Scan for the cell matching the given text and deliver its (x, y) coordinate at center. 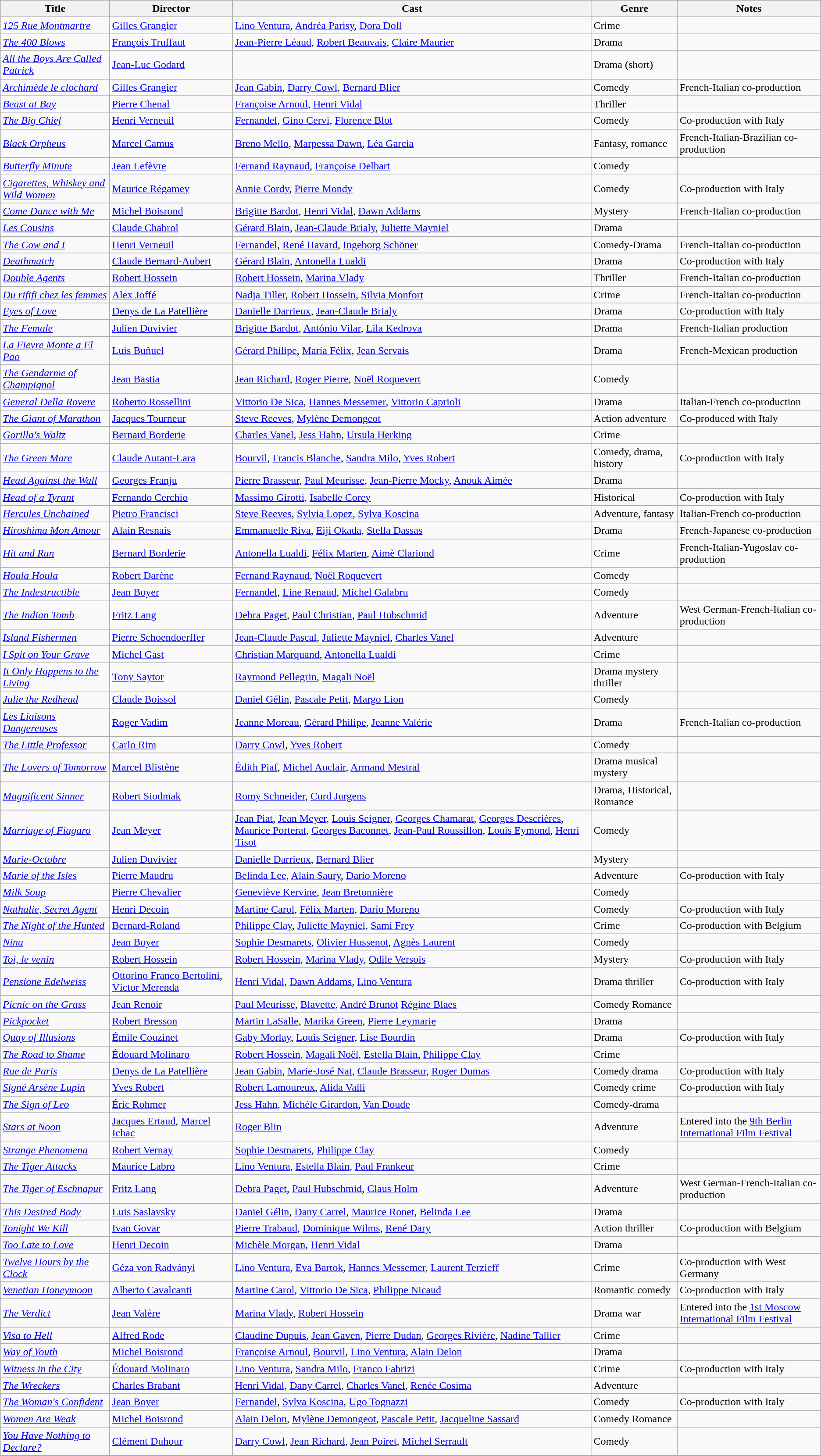
Jacques Tourneur (171, 418)
Jean-Claude Pascal, Juliette Mayniel, Charles Vanel (412, 638)
The Big Chief (55, 121)
Beast at Bay (55, 104)
The Female (55, 328)
Milk Soup (55, 892)
François Truffaut (171, 42)
Stars at Noon (55, 1127)
Nathalie, Secret Agent (55, 909)
Martine Carol, Vittorio De Sica, Philippe Nicaud (412, 1290)
Comedy drama (634, 1071)
Romy Schneider, Curd Jurgens (412, 796)
Pierre Chevalier (171, 892)
Action adventure (634, 418)
Françoise Arnoul, Henri Vidal (412, 104)
Émile Couzinet (171, 1038)
Drama musical mystery (634, 767)
Les Liaisons Dangereuses (55, 722)
Drama war (634, 1313)
Éric Rohmer (171, 1104)
Jean Lefèvre (171, 166)
Danielle Darrieux, Bernard Blier (412, 859)
Fernand Raynaud, Françoise Delbart (412, 166)
Magnificent Sinner (55, 796)
La Fievre Monte a El Pao (55, 351)
I Spit on Your Grave (55, 654)
Jacques Ertaud, Marcel Ichac (171, 1127)
The Wreckers (55, 1385)
Gérard Blain, Jean-Claude Brialy, Juliette Mayniel (412, 228)
Fantasy, romance (634, 143)
Quay of Illusions (55, 1038)
Ottorino Franco Bertolini, Víctor Merenda (171, 981)
Charles Vanel, Jess Hahn, Ursula Herking (412, 435)
French-Japanese co-production (749, 530)
Gorilla's Waltz (55, 435)
The Gendarme of Champignol (55, 379)
Robert Vernay (171, 1149)
Belinda Lee, Alain Saury, Darío Moreno (412, 875)
General Della Rovere (55, 402)
Cast (412, 9)
Claudine Dupuis, Jean Gaven, Pierre Dudan, Georges Rivière, Nadine Tallier (412, 1335)
Luis Saslavsky (171, 1212)
Vittorio De Sica, Hannes Messemer, Vittorio Caprioli (412, 402)
Alain Resnais (171, 530)
Double Agents (55, 278)
The Little Professor (55, 745)
Entered into the 1st Moscow International Film Festival (749, 1313)
Drama thriller (634, 981)
Jean Meyer (171, 830)
Adventure, fantasy (634, 514)
Danielle Darrieux, Jean-Claude Brialy (412, 311)
Toi, le venin (55, 959)
Carlo Rim (171, 745)
Lino Ventura, Sandra Milo, Franco Fabrizi (412, 1369)
Géza von Radványi (171, 1267)
Christian Marquand, Antonella Lualdi (412, 654)
Pickpocket (55, 1021)
Daniel Gélin, Dany Carrel, Maurice Ronet, Belinda Lee (412, 1212)
Drama mystery thriller (634, 677)
Françoise Arnoul, Bourvil, Lino Ventura, Alain Delon (412, 1352)
Bernard-Roland (171, 926)
The Lovers of Tomorrow (55, 767)
Du rififi chez les femmes (55, 295)
The Road to Shame (55, 1054)
Darry Cowl, Jean Richard, Jean Poiret, Michel Serrault (412, 1441)
Pierre Brasseur, Paul Meurisse, Jean-Pierre Mocky, Anouk Aimée (412, 480)
The Cow and I (55, 244)
Jean Valère (171, 1313)
Pensione Edelweiss (55, 981)
Robert Siodmak (171, 796)
You Have Nothing to Declare? (55, 1441)
Lino Ventura, Eva Bartok, Hannes Messemer, Laurent Terzieff (412, 1267)
Pietro Francisci (171, 514)
The Indestructible (55, 592)
Sophie Desmarets, Philippe Clay (412, 1149)
Claude Boissol (171, 699)
Steve Reeves, Sylvia Lopez, Sylva Koscina (412, 514)
Cigarettes, Whiskey and Wild Women (55, 189)
French-Italian-Yugoslav co-production (749, 553)
The Woman's Confident (55, 1402)
Gaby Morlay, Louis Seigner, Lise Bourdin (412, 1038)
Jean Gabin, Darry Cowl, Bernard Blier (412, 87)
Entered into the 9th Berlin International Film Festival (749, 1127)
Island Fishermen (55, 638)
Signé Arsène Lupin (55, 1088)
Historical (634, 497)
Hit and Run (55, 553)
Jeanne Moreau, Gérard Philipe, Jeanne Valérie (412, 722)
Jean Bastia (171, 379)
Jean Renoir (171, 1004)
Gérard Blain, Antonella Lualdi (412, 261)
Nina (55, 942)
French-Italian-Brazilian co-production (749, 143)
Les Cousins (55, 228)
Fernandel, Gino Cervi, Florence Blot (412, 121)
Strange Phenomena (55, 1149)
Sophie Desmarets, Olivier Hussenot, Agnès Laurent (412, 942)
Title (55, 9)
Co-produced with Italy (749, 418)
Massimo Girotti, Isabelle Corey (412, 497)
Archimède le clochard (55, 87)
Roger Blin (412, 1127)
Debra Paget, Paul Hubschmid, Claus Holm (412, 1188)
Robert Hossein, Marina Vlady (412, 278)
Eyes of Love (55, 311)
Fernandel, Line Renaud, Michel Galabru (412, 592)
Rue de Paris (55, 1071)
Henri Vidal, Dawn Addams, Lino Ventura (412, 981)
Hiroshima Mon Amour (55, 530)
Claude Chabrol (171, 228)
Breno Mello, Marpessa Dawn, Léa Garcia (412, 143)
Marie-Octobre (55, 859)
Robert Bresson (171, 1021)
The Tiger of Eschnapur (55, 1188)
Claude Bernard-Aubert (171, 261)
Raymond Pellegrin, Magali Noël (412, 677)
Martine Carol, Félix Marten, Darío Moreno (412, 909)
Robert Lamoureux, Alida Valli (412, 1088)
Luis Buñuel (171, 351)
Annie Cordy, Pierre Mondy (412, 189)
Way of Youth (55, 1352)
Jean Richard, Roger Pierre, Noël Roquevert (412, 379)
Maurice Labro (171, 1166)
Robert Darène (171, 576)
Director (171, 9)
Houla Houla (55, 576)
Marina Vlady, Robert Hossein (412, 1313)
Pierre Trabaud, Dominique Wilms, René Dary (412, 1228)
Charles Brabant (171, 1385)
Steve Reeves, Mylène Demongeot (412, 418)
Lino Ventura, Andréa Parisy, Dora Doll (412, 25)
Notes (749, 9)
French-Italian production (749, 328)
Paul Meurisse, Blavette, André Brunot Régine Blaes (412, 1004)
Jean-Luc Godard (171, 65)
Pierre Maudru (171, 875)
Jess Hahn, Michèle Girardon, Van Doude (412, 1104)
Lino Ventura, Estella Blain, Paul Frankeur (412, 1166)
Venetian Honeymoon (55, 1290)
Jean Gabin, Marie-José Nat, Claude Brasseur, Roger Dumas (412, 1071)
The Indian Tomb (55, 615)
The Night of the Hunted (55, 926)
Comedy crime (634, 1088)
Yves Robert (171, 1088)
Comedy-drama (634, 1104)
The Sign of Leo (55, 1104)
It Only Happens to the Living (55, 677)
Antonella Lualdi, Félix Marten, Aimè Clariond (412, 553)
Romantic comedy (634, 1290)
Butterfly Minute (55, 166)
Maurice Régamey (171, 189)
Marcel Blistène (171, 767)
Witness in the City (55, 1369)
Alfred Rode (171, 1335)
Too Late to Love (55, 1245)
Marriage of Fiagaro (55, 830)
Geneviève Kervine, Jean Bretonnière (412, 892)
French-Mexican production (749, 351)
Deathmatch (55, 261)
Action thriller (634, 1228)
Hercules Unchained (55, 514)
Debra Paget, Paul Christian, Paul Hubschmid (412, 615)
The Giant of Marathon (55, 418)
Tonight We Kill (55, 1228)
Clément Duhour (171, 1441)
Darry Cowl, Yves Robert (412, 745)
Philippe Clay, Juliette Mayniel, Sami Frey (412, 926)
Brigitte Bardot, António Vilar, Lila Kedrova (412, 328)
Julie the Redhead (55, 699)
Nadja Tiller, Robert Hossein, Silvia Monfort (412, 295)
Drama, Historical, Romance (634, 796)
Marcel Camus (171, 143)
Pierre Schoendoerffer (171, 638)
Head of a Tyrant (55, 497)
Tony Saytor (171, 677)
Roger Vadim (171, 722)
Black Orpheus (55, 143)
Claude Autant-Lara (171, 458)
Édith Piaf, Michel Auclair, Armand Mestral (412, 767)
125 Rue Montmartre (55, 25)
This Desired Body (55, 1212)
The Verdict (55, 1313)
Alex Joffé (171, 295)
Comedy, drama, history (634, 458)
Pierre Chenal (171, 104)
Gérard Philipe, María Félix, Jean Servais (412, 351)
Women Are Weak (55, 1419)
Fernand Raynaud, Noël Roquevert (412, 576)
Co-production with West Germany (749, 1267)
Visa to Hell (55, 1335)
Comedy-Drama (634, 244)
The Green Mare (55, 458)
Henri Vidal, Dany Carrel, Charles Vanel, Renée Cosima (412, 1385)
Genre (634, 9)
Alberto Cavalcanti (171, 1290)
Bourvil, Francis Blanche, Sandra Milo, Yves Robert (412, 458)
Michèle Morgan, Henri Vidal (412, 1245)
Brigitte Bardot, Henri Vidal, Dawn Addams (412, 211)
Robert Hossein, Marina Vlady, Odile Versois (412, 959)
Robert Hossein, Magali Noël, Estella Blain, Philippe Clay (412, 1054)
Georges Franju (171, 480)
The Tiger Attacks (55, 1166)
Emmanuelle Riva, Eiji Okada, Stella Dassas (412, 530)
Jean-Pierre Léaud, Robert Beauvais, Claire Maurier (412, 42)
Head Against the Wall (55, 480)
Fernando Cerchio (171, 497)
Michel Gast (171, 654)
Ivan Govar (171, 1228)
Roberto Rossellini (171, 402)
Fernandel, Sylva Koscina, Ugo Tognazzi (412, 1402)
Come Dance with Me (55, 211)
All the Boys Are Called Patrick (55, 65)
The 400 Blows (55, 42)
Drama (short) (634, 65)
Alain Delon, Mylène Demongeot, Pascale Petit, Jacqueline Sassard (412, 1419)
Martin LaSalle, Marika Green, Pierre Leymarie (412, 1021)
Marie of the Isles (55, 875)
Picnic on the Grass (55, 1004)
Twelve Hours by the Clock (55, 1267)
Daniel Gélin, Pascale Petit, Margo Lion (412, 699)
Fernandel, René Havard, Ingeborg Schöner (412, 244)
